Output the (X, Y) coordinate of the center of the cell containing the given text.  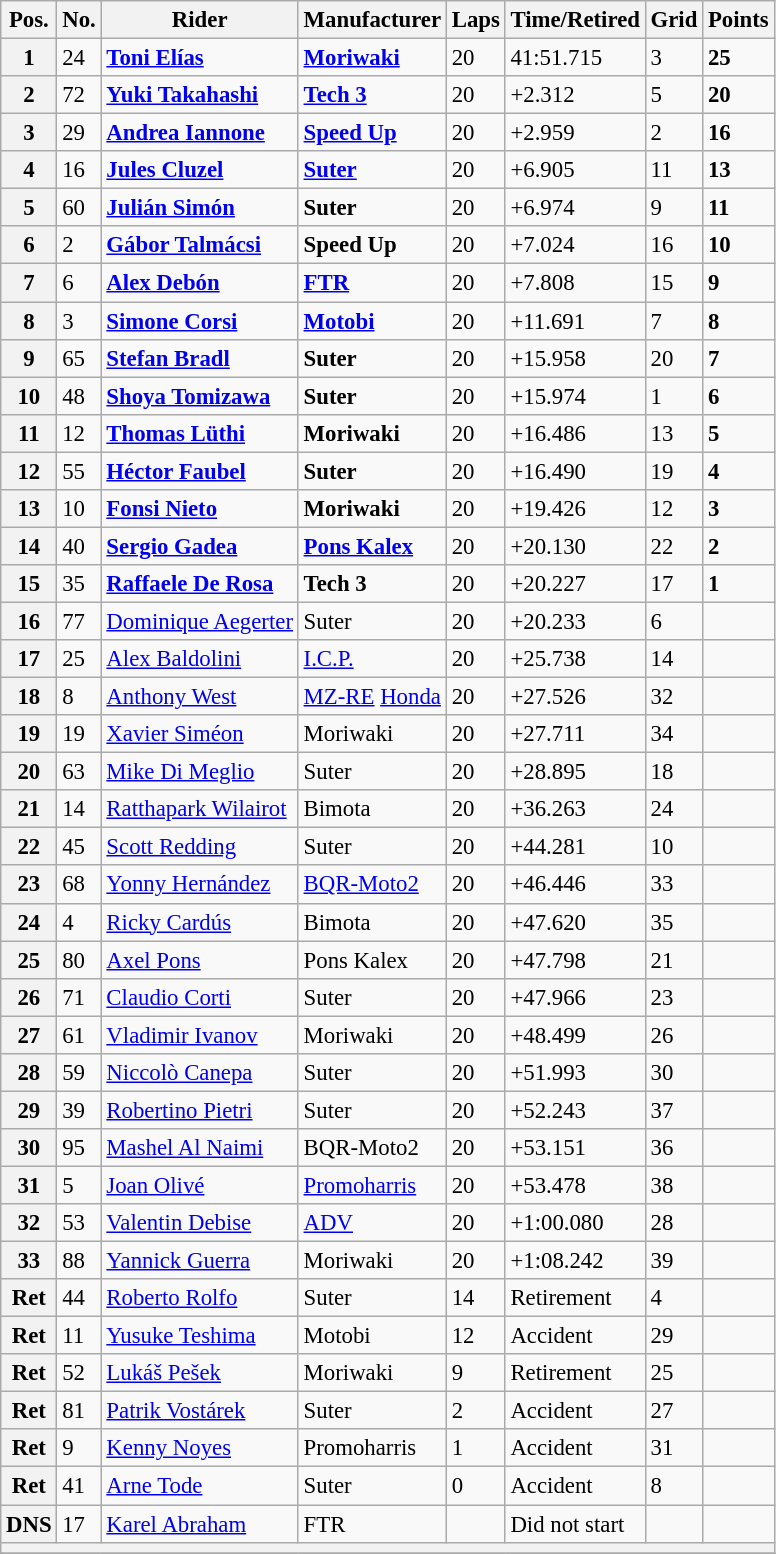
48 (79, 396)
Héctor Faubel (200, 471)
+47.798 (575, 960)
+20.130 (575, 546)
Yonny Hernández (200, 885)
80 (79, 960)
+46.446 (575, 885)
+51.993 (575, 1073)
Rider (200, 20)
41 (79, 1486)
Did not start (575, 1524)
Shoya Tomizawa (200, 396)
+28.895 (575, 772)
Yusuke Teshima (200, 1336)
61 (79, 1035)
34 (674, 734)
Niccolò Canepa (200, 1073)
+52.243 (575, 1110)
Robertino Pietri (200, 1110)
+27.526 (575, 697)
65 (79, 358)
Toni Elías (200, 58)
+19.426 (575, 509)
63 (79, 772)
Points (738, 20)
+48.499 (575, 1035)
I.C.P. (372, 659)
+53.151 (575, 1148)
38 (674, 1185)
Sergio Gadea (200, 546)
Mashel Al Naimi (200, 1148)
77 (79, 621)
Arne Tode (200, 1486)
Manufacturer (372, 20)
+16.490 (575, 471)
+15.958 (575, 358)
Julián Simón (200, 208)
55 (79, 471)
Yannick Guerra (200, 1261)
Fonsi Nieto (200, 509)
Patrik Vostárek (200, 1411)
37 (674, 1110)
Karel Abraham (200, 1524)
Time/Retired (575, 20)
+25.738 (575, 659)
Alex Debón (200, 283)
No. (79, 20)
44 (79, 1298)
Ricky Cardús (200, 922)
Andrea Iannone (200, 133)
Stefan Bradl (200, 358)
+36.263 (575, 809)
88 (79, 1261)
Simone Corsi (200, 321)
+20.227 (575, 584)
+1:08.242 (575, 1261)
+44.281 (575, 847)
Thomas Lüthi (200, 433)
Joan Olivé (200, 1185)
Claudio Corti (200, 997)
MZ-RE Honda (372, 697)
+47.966 (575, 997)
53 (79, 1223)
Scott Redding (200, 847)
Xavier Siméon (200, 734)
60 (79, 208)
+15.974 (575, 396)
40 (79, 546)
Alex Baldolini (200, 659)
81 (79, 1411)
+20.233 (575, 621)
+27.711 (575, 734)
+6.905 (575, 170)
52 (79, 1373)
95 (79, 1148)
DNS (29, 1524)
+2.312 (575, 95)
Axel Pons (200, 960)
Gábor Talmácsi (200, 245)
+16.486 (575, 433)
Mike Di Meglio (200, 772)
68 (79, 885)
+7.808 (575, 283)
+1:00.080 (575, 1223)
Pos. (29, 20)
+7.024 (575, 245)
45 (79, 847)
Lukáš Pešek (200, 1373)
72 (79, 95)
Kenny Noyes (200, 1449)
0 (476, 1486)
Ratthapark Wilairot (200, 809)
ADV (372, 1223)
Laps (476, 20)
Jules Cluzel (200, 170)
Valentin Debise (200, 1223)
36 (674, 1148)
71 (79, 997)
Roberto Rolfo (200, 1298)
+47.620 (575, 922)
41:51.715 (575, 58)
59 (79, 1073)
+11.691 (575, 321)
Grid (674, 20)
Dominique Aegerter (200, 621)
Raffaele De Rosa (200, 584)
+53.478 (575, 1185)
Yuki Takahashi (200, 95)
+2.959 (575, 133)
+6.974 (575, 208)
Vladimir Ivanov (200, 1035)
Anthony West (200, 697)
